Output the (x, y) coordinate of the center of the cell containing the given text.  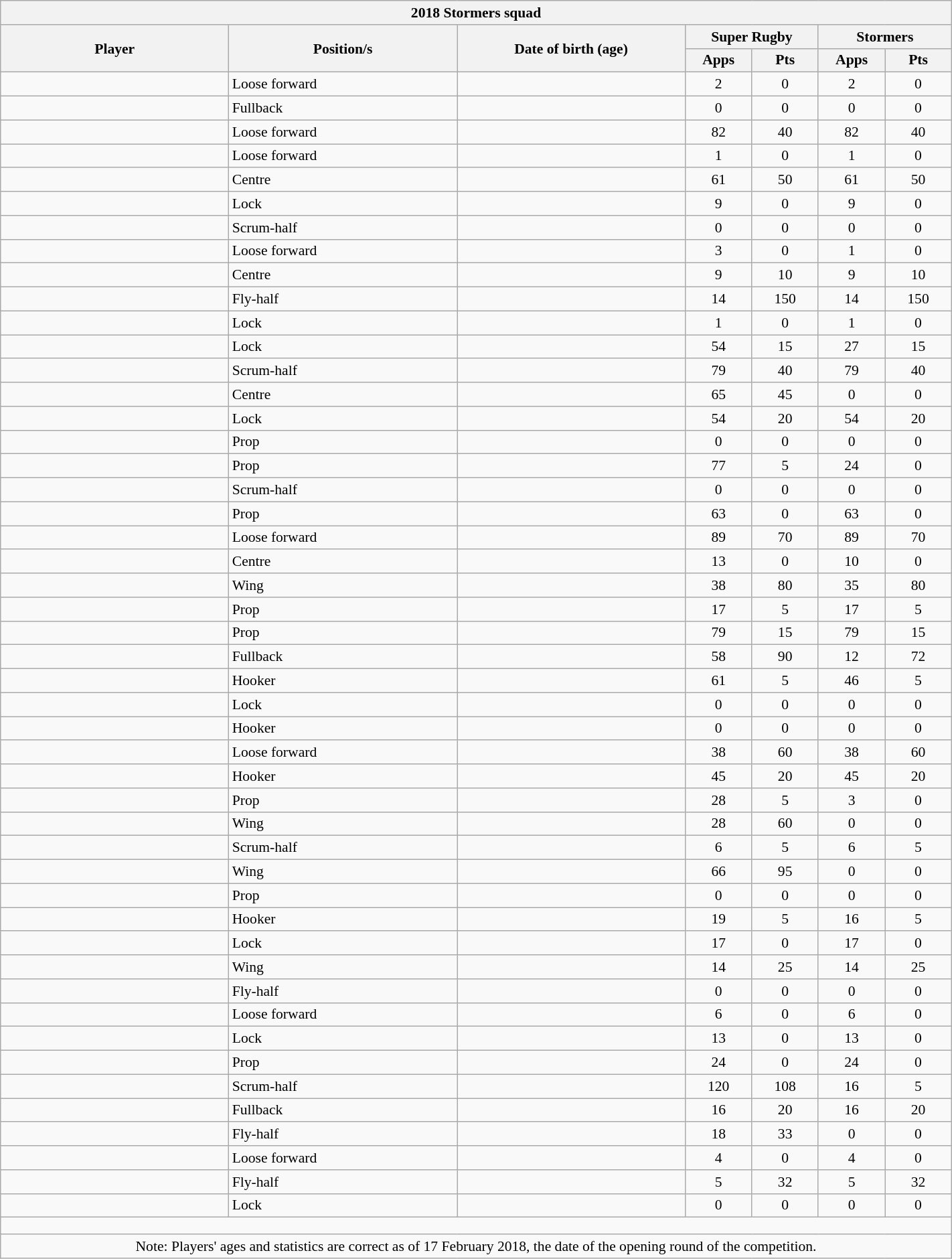
Position/s (343, 48)
66 (719, 872)
108 (785, 1086)
Date of birth (age) (572, 48)
46 (852, 681)
Note: Players' ages and statistics are correct as of 17 February 2018, the date of the opening round of the competition. (476, 1246)
95 (785, 872)
65 (719, 394)
35 (852, 585)
90 (785, 657)
18 (719, 1134)
58 (719, 657)
120 (719, 1086)
19 (719, 919)
12 (852, 657)
33 (785, 1134)
Stormers (885, 37)
27 (852, 347)
Super Rugby (752, 37)
77 (719, 466)
Player (115, 48)
2018 Stormers squad (476, 13)
72 (919, 657)
